Find where the given text appears and provide that cell's center as (X, Y) coordinate. 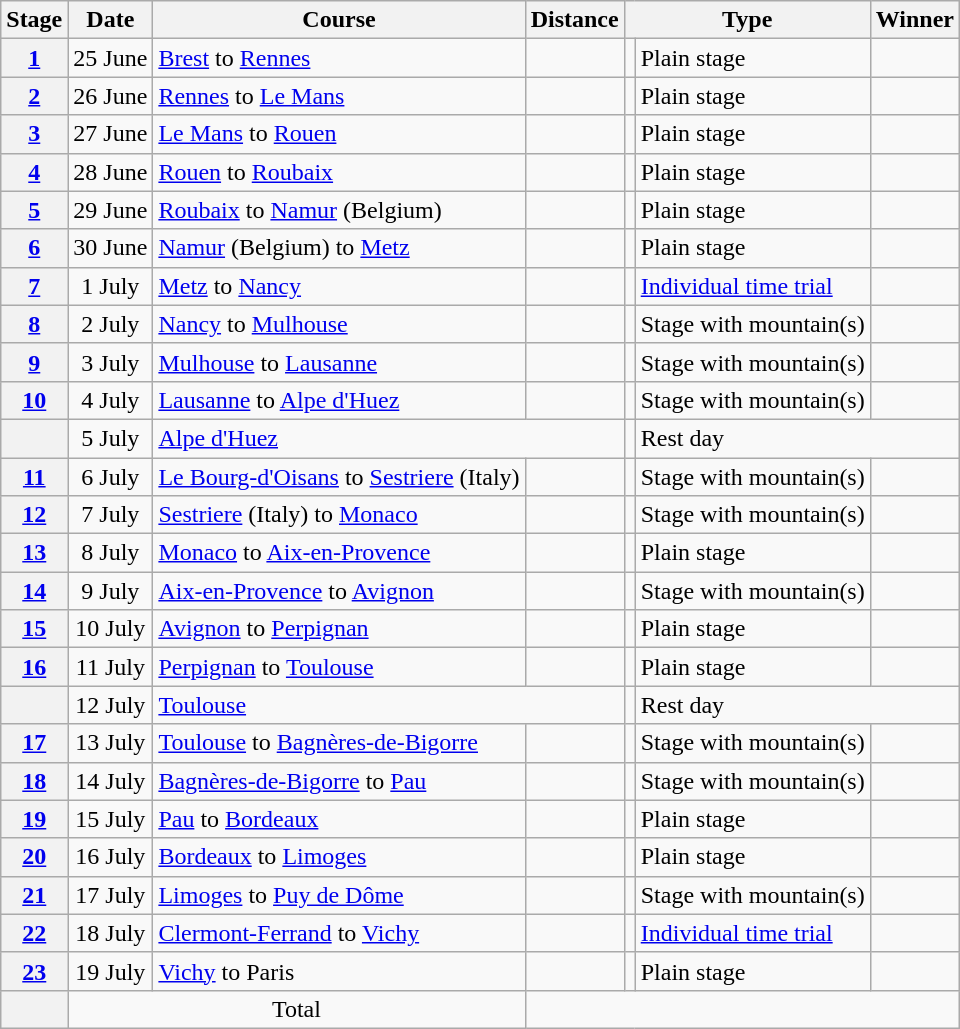
Avignon to Perpignan (339, 629)
Course (339, 20)
Le Bourg-d'Oisans to Sestriere (Italy) (339, 477)
Bordeaux to Limoges (339, 857)
2 July (110, 324)
2 (34, 96)
Mulhouse to Lausanne (339, 362)
Vichy to Paris (339, 971)
8 July (110, 553)
Sestriere (Italy) to Monaco (339, 515)
Total (296, 1009)
16 July (110, 857)
23 (34, 971)
5 (34, 210)
7 (34, 286)
Rennes to Le Mans (339, 96)
15 July (110, 819)
9 (34, 362)
27 June (110, 134)
26 June (110, 96)
17 July (110, 895)
28 June (110, 172)
Le Mans to Rouen (339, 134)
Clermont-Ferrand to Vichy (339, 933)
6 (34, 248)
Stage (34, 20)
1 (34, 58)
Aix-en-Provence to Avignon (339, 591)
Lausanne to Alpe d'Huez (339, 400)
10 (34, 400)
Monaco to Aix-en-Provence (339, 553)
9 July (110, 591)
14 July (110, 781)
15 (34, 629)
Bagnères-de-Bigorre to Pau (339, 781)
10 July (110, 629)
7 July (110, 515)
Roubaix to Namur (Belgium) (339, 210)
Limoges to Puy de Dôme (339, 895)
Toulouse to Bagnères-de-Bigorre (339, 743)
Namur (Belgium) to Metz (339, 248)
Brest to Rennes (339, 58)
13 July (110, 743)
18 (34, 781)
Nancy to Mulhouse (339, 324)
Alpe d'Huez (388, 438)
Toulouse (388, 705)
Winner (914, 20)
4 (34, 172)
11 July (110, 667)
3 July (110, 362)
Perpignan to Toulouse (339, 667)
30 June (110, 248)
Distance (574, 20)
21 (34, 895)
19 July (110, 971)
8 (34, 324)
25 June (110, 58)
22 (34, 933)
16 (34, 667)
12 (34, 515)
13 (34, 553)
12 July (110, 705)
11 (34, 477)
17 (34, 743)
19 (34, 819)
4 July (110, 400)
Date (110, 20)
6 July (110, 477)
14 (34, 591)
Rouen to Roubaix (339, 172)
5 July (110, 438)
Pau to Bordeaux (339, 819)
Type (747, 20)
1 July (110, 286)
18 July (110, 933)
3 (34, 134)
Metz to Nancy (339, 286)
29 June (110, 210)
20 (34, 857)
